Locate the cell with the specified text and output its (X, Y) center coordinate. 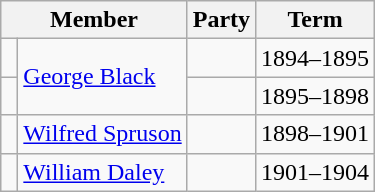
George Black (102, 77)
1901–1904 (316, 172)
1894–1895 (316, 58)
Term (316, 20)
Wilfred Spruson (102, 134)
Party (221, 20)
William Daley (102, 172)
1895–1898 (316, 96)
1898–1901 (316, 134)
Member (94, 20)
